Find where the given text appears and provide that cell's center as (X, Y) coordinate. 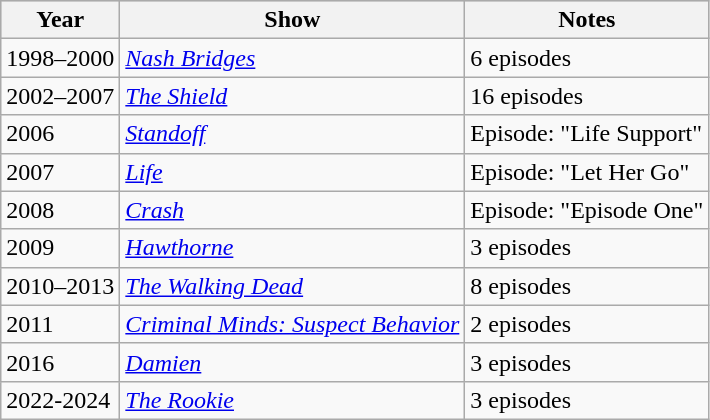
The Rookie (292, 400)
Standoff (292, 134)
Nash Bridges (292, 58)
Criminal Minds: Suspect Behavior (292, 324)
16 episodes (587, 96)
2006 (60, 134)
2009 (60, 248)
Hawthorne (292, 248)
1998–2000 (60, 58)
2016 (60, 362)
Episode: "Episode One" (587, 210)
Show (292, 20)
2011 (60, 324)
Damien (292, 362)
Life (292, 172)
8 episodes (587, 286)
2022-2024 (60, 400)
Crash (292, 210)
2008 (60, 210)
The Shield (292, 96)
2002–2007 (60, 96)
6 episodes (587, 58)
2010–2013 (60, 286)
2007 (60, 172)
The Walking Dead (292, 286)
Episode: "Life Support" (587, 134)
Episode: "Let Her Go" (587, 172)
Year (60, 20)
Notes (587, 20)
2 episodes (587, 324)
